Determine the [x, y] coordinate at the center of the cell enclosing the given text.  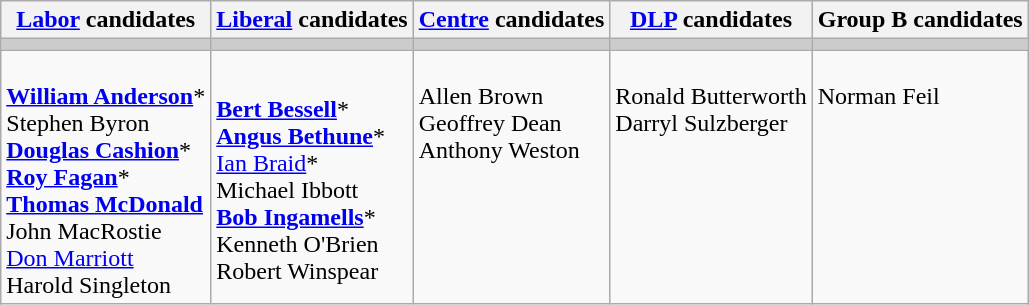
Group B candidates [920, 20]
Liberal candidates [312, 20]
Ronald Butterworth Darryl Sulzberger [711, 177]
Labor candidates [106, 20]
Centre candidates [512, 20]
Bert Bessell* Angus Bethune* Ian Braid* Michael Ibbott Bob Ingamells* Kenneth O'Brien Robert Winspear [312, 177]
Allen Brown Geoffrey Dean Anthony Weston [512, 177]
William Anderson* Stephen Byron Douglas Cashion* Roy Fagan* Thomas McDonald John MacRostie Don Marriott Harold Singleton [106, 177]
DLP candidates [711, 20]
Norman Feil [920, 177]
